From the cell containing the given text, extract its center point as (X, Y) coordinate. 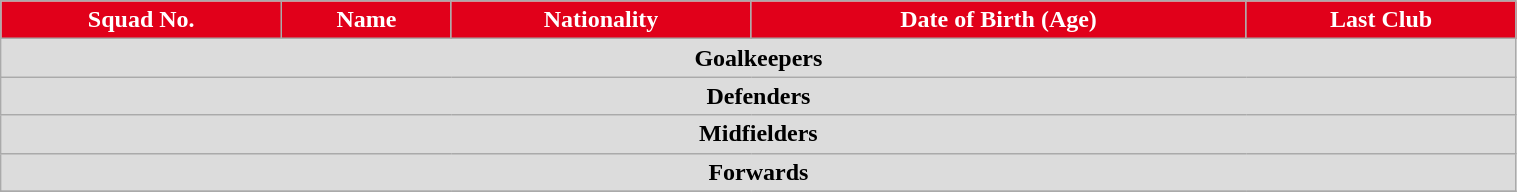
Date of Birth (Age) (998, 20)
Name (366, 20)
Squad No. (142, 20)
Midfielders (758, 134)
Last Club (1381, 20)
Defenders (758, 96)
Goalkeepers (758, 58)
Nationality (601, 20)
Forwards (758, 172)
